Capture the cell that displays the provided text and extract its [X, Y] central coordinate. 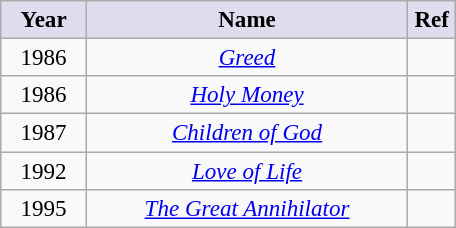
Love of Life [246, 171]
The Great Annihilator [246, 208]
1995 [44, 208]
1992 [44, 171]
Name [246, 20]
Holy Money [246, 95]
Greed [246, 57]
1987 [44, 133]
Children of God [246, 133]
Year [44, 20]
Ref [432, 20]
